Identify which cell holds the provided text, then report its [x, y] central coordinate. 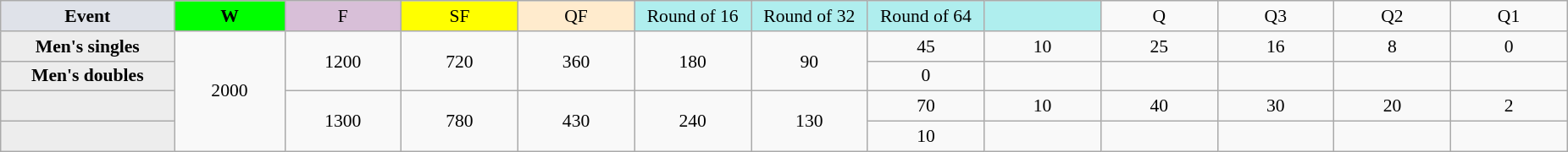
430 [576, 122]
Round of 16 [693, 16]
QF [576, 16]
Men's singles [88, 46]
360 [576, 61]
Round of 32 [809, 16]
W [230, 16]
F [343, 16]
720 [460, 61]
1200 [343, 61]
1300 [343, 122]
180 [693, 61]
25 [1159, 46]
Q [1159, 16]
Men's doubles [88, 76]
Q3 [1276, 16]
Round of 64 [926, 16]
2 [1509, 106]
8 [1393, 46]
70 [926, 106]
30 [1276, 106]
90 [809, 61]
16 [1276, 46]
130 [809, 122]
780 [460, 122]
240 [693, 122]
20 [1393, 106]
Event [88, 16]
Q2 [1393, 16]
SF [460, 16]
2000 [230, 91]
Q1 [1509, 16]
45 [926, 46]
40 [1159, 106]
